Scan for the cell matching the given text and deliver its (X, Y) coordinate at center. 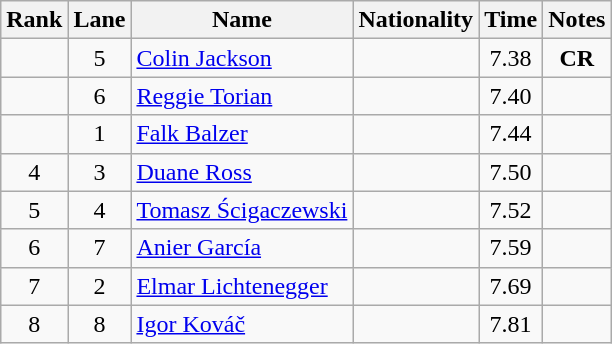
7.69 (511, 286)
7.50 (511, 172)
Duane Ross (242, 172)
Rank (34, 20)
2 (100, 286)
Notes (577, 20)
Nationality (416, 20)
7.52 (511, 210)
Name (242, 20)
7.40 (511, 96)
Elmar Lichtenegger (242, 286)
Lane (100, 20)
Igor Kováč (242, 324)
Anier García (242, 248)
Reggie Torian (242, 96)
3 (100, 172)
7.59 (511, 248)
Falk Balzer (242, 134)
7.44 (511, 134)
CR (577, 58)
Time (511, 20)
Colin Jackson (242, 58)
7.38 (511, 58)
7.81 (511, 324)
Tomasz Ścigaczewski (242, 210)
1 (100, 134)
